Extract the [x, y] coordinate from the center of the cell holding the provided text.  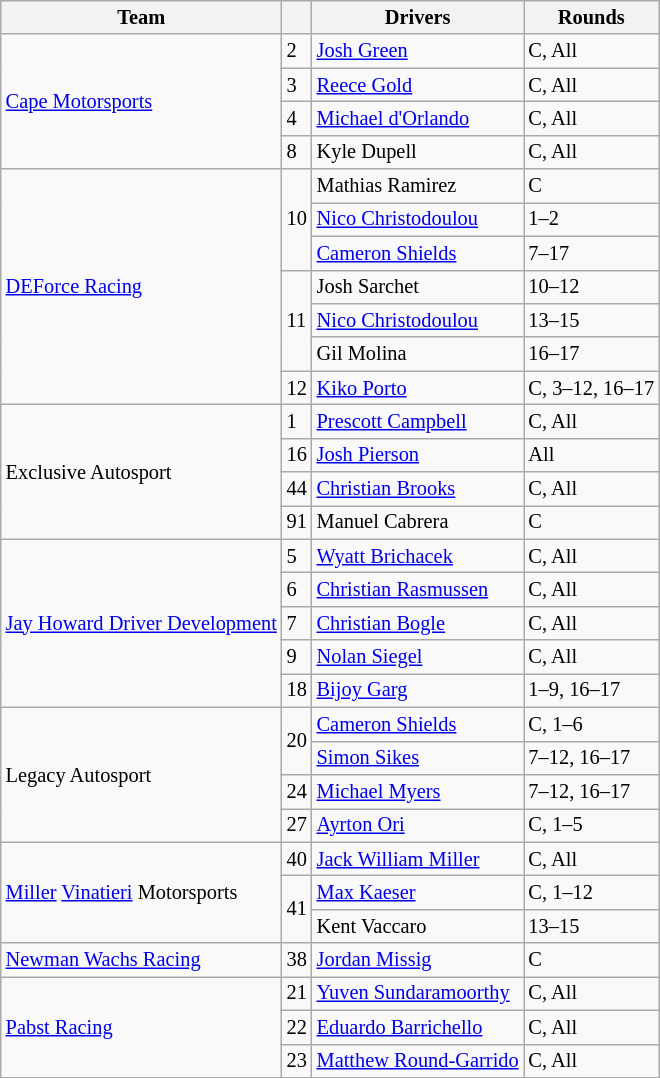
38 [297, 960]
Kent Vaccaro [418, 926]
6 [297, 589]
40 [297, 859]
23 [297, 1061]
Drivers [418, 17]
8 [297, 152]
DEForce Racing [142, 287]
C, 1–5 [592, 825]
Yuven Sundaramoorthy [418, 993]
24 [297, 791]
Rounds [592, 17]
Gil Molina [418, 354]
Manuel Cabrera [418, 522]
12 [297, 388]
1–9, 16–17 [592, 690]
4 [297, 118]
Nolan Siegel [418, 657]
Jack William Miller [418, 859]
2 [297, 51]
22 [297, 1027]
Max Kaeser [418, 892]
Kiko Porto [418, 388]
Josh Pierson [418, 455]
1–2 [592, 219]
Christian Brooks [418, 489]
Legacy Autosport [142, 774]
10 [297, 220]
5 [297, 556]
Wyatt Brichacek [418, 556]
Jay Howard Driver Development [142, 623]
Cape Motorsports [142, 102]
91 [297, 522]
Reece Gold [418, 85]
16–17 [592, 354]
Exclusive Autosport [142, 472]
Josh Sarchet [418, 287]
All [592, 455]
Ayrton Ori [418, 825]
Matthew Round-Garrido [418, 1061]
Eduardo Barrichello [418, 1027]
7 [297, 623]
Jordan Missig [418, 960]
21 [297, 993]
Christian Rasmussen [418, 589]
10–12 [592, 287]
Kyle Dupell [418, 152]
1 [297, 421]
Josh Green [418, 51]
11 [297, 320]
C, 1–6 [592, 724]
9 [297, 657]
Miller Vinatieri Motorsports [142, 892]
C, 1–12 [592, 892]
Michael d'Orlando [418, 118]
Simon Sikes [418, 758]
C, 3–12, 16–17 [592, 388]
18 [297, 690]
7–17 [592, 253]
Prescott Campbell [418, 421]
Michael Myers [418, 791]
Christian Bogle [418, 623]
Newman Wachs Racing [142, 960]
Pabst Racing [142, 1026]
Team [142, 17]
44 [297, 489]
3 [297, 85]
16 [297, 455]
Mathias Ramirez [418, 186]
20 [297, 740]
Bijoy Garg [418, 690]
41 [297, 908]
27 [297, 825]
